Return the (X, Y) coordinate for the center point of the cell that contains the specified text.  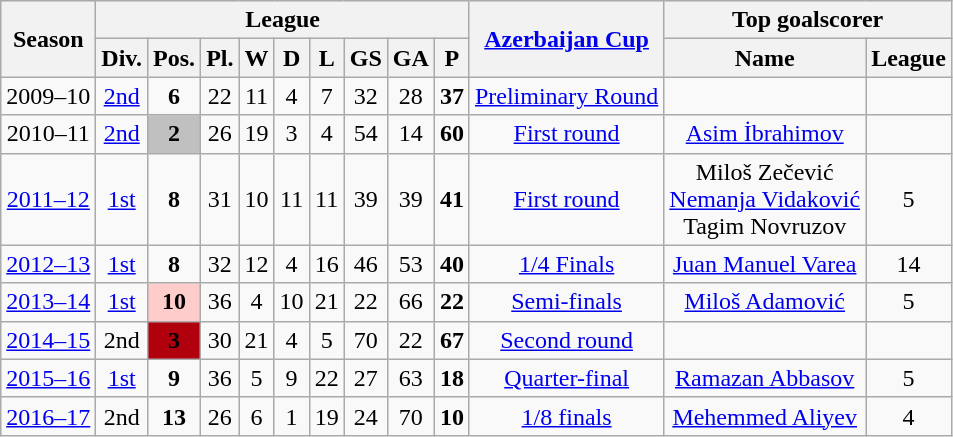
2009–10 (48, 96)
P (452, 58)
63 (410, 378)
67 (452, 340)
Semi-finals (566, 302)
W (256, 58)
Ramazan Abbasov (765, 378)
2016–17 (48, 416)
2013–14 (48, 302)
16 (326, 264)
GS (366, 58)
2012–13 (48, 264)
Azerbaijan Cup (566, 39)
53 (410, 264)
Name (765, 58)
GA (410, 58)
Miloš Adamović (765, 302)
12 (256, 264)
1 (292, 416)
Top goalscorer (808, 20)
2010–11 (48, 134)
Asim İbrahimov (765, 134)
46 (366, 264)
18 (452, 378)
31 (220, 199)
Mehemmed Aliyev (765, 416)
41 (452, 199)
27 (366, 378)
L (326, 58)
2015–16 (48, 378)
Pos. (174, 58)
60 (452, 134)
Div. (122, 58)
40 (452, 264)
1/4 Finals (566, 264)
2 (174, 134)
13 (174, 416)
Quarter-final (566, 378)
2011–12 (48, 199)
54 (366, 134)
Second round (566, 340)
Pl. (220, 58)
Miloš Zečević Nemanja Vidaković Tagim Novruzov (765, 199)
66 (410, 302)
Juan Manuel Varea (765, 264)
Season (48, 39)
28 (410, 96)
24 (366, 416)
7 (326, 96)
1/8 finals (566, 416)
Preliminary Round (566, 96)
2014–15 (48, 340)
D (292, 58)
37 (452, 96)
30 (220, 340)
